Determine the [x, y] coordinate at the center of the cell enclosing the given text.  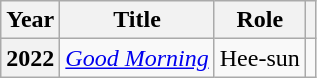
Role [260, 20]
Title [137, 20]
Good Morning [137, 58]
2022 [30, 58]
Hee-sun [260, 58]
Year [30, 20]
